Return (x, y) of the center of cell containing provided text 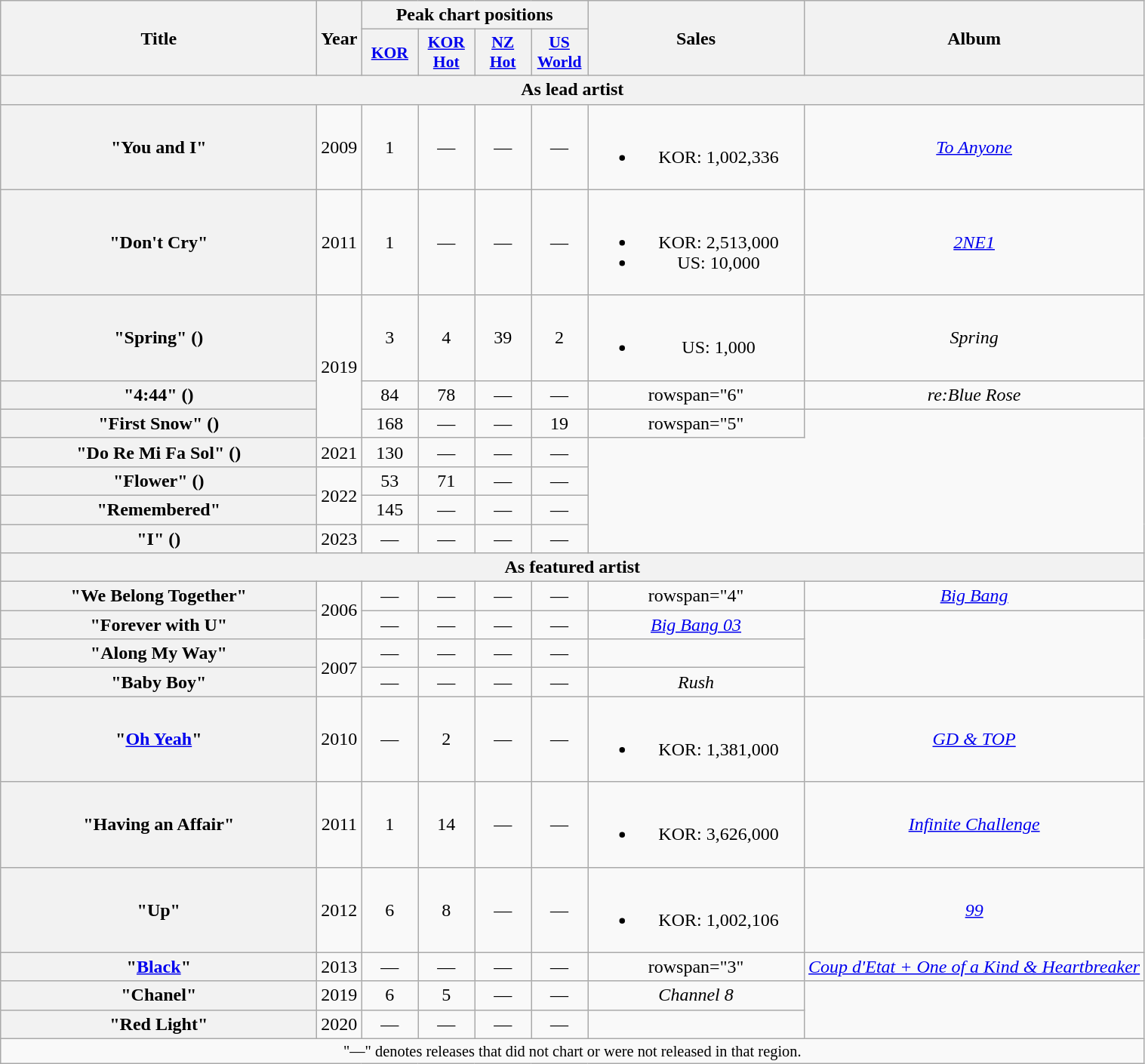
39 (503, 338)
KOR: 1,381,000 (696, 740)
2013 (340, 967)
"First Snow" () (159, 423)
"Forever with U" (159, 625)
Big Bang (974, 596)
"Red Light" (159, 1024)
KOR: 3,626,000 (696, 824)
"You and I" (159, 146)
rowspan="4" (696, 596)
rowspan="3" (696, 967)
Peak chart positions (475, 15)
"Don't Cry" (159, 242)
As lead artist (572, 90)
Rush (696, 682)
99 (974, 910)
2009 (340, 146)
71 (447, 481)
"Up" (159, 910)
2022 (340, 495)
Infinite Challenge (974, 824)
"Having an Affair" (159, 824)
Album (974, 38)
"Baby Boy" (159, 682)
GD & TOP (974, 740)
2006 (340, 610)
"Along My Way" (159, 653)
2NE1 (974, 242)
"We Belong Together" (159, 596)
"Flower" () (159, 481)
Spring (974, 338)
Title (159, 38)
Sales (696, 38)
To Anyone (974, 146)
"I" () (159, 538)
19 (560, 423)
NZ Hot (503, 53)
2010 (340, 740)
130 (389, 452)
KOR: 1,002,336 (696, 146)
78 (447, 395)
KOR: 1,002,106 (696, 910)
"Remembered" (159, 509)
"Chanel" (159, 995)
KOR Hot (447, 53)
KOR: 2,513,000US: 10,000 (696, 242)
US World (560, 53)
Year (340, 38)
Big Bang 03 (696, 625)
Coup d'Etat + One of a Kind & Heartbreaker (974, 967)
Channel 8 (696, 995)
"Oh Yeah" (159, 740)
2021 (340, 452)
168 (389, 423)
rowspan="5" (696, 423)
14 (447, 824)
2012 (340, 910)
"Do Re Mi Fa Sol" () (159, 452)
KOR (389, 53)
rowspan="6" (696, 395)
As featured artist (572, 567)
2007 (340, 668)
re:Blue Rose (974, 395)
2020 (340, 1024)
"Spring" () (159, 338)
2023 (340, 538)
4 (447, 338)
3 (389, 338)
145 (389, 509)
84 (389, 395)
"4:44" () (159, 395)
53 (389, 481)
"—" denotes releases that did not chart or were not released in that region. (572, 1051)
8 (447, 910)
5 (447, 995)
"Black" (159, 967)
US: 1,000 (696, 338)
